Capture the cell that displays the provided text and extract its [X, Y] central coordinate. 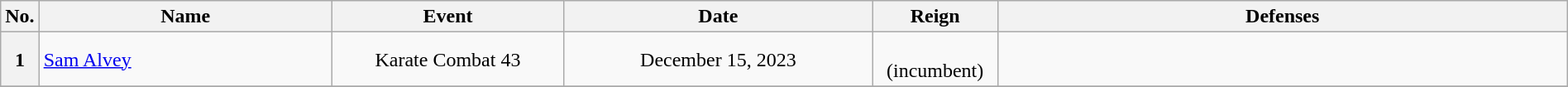
Reign [935, 17]
(incumbent) [935, 60]
December 15, 2023 [719, 60]
Event [447, 17]
1 [20, 60]
Name [185, 17]
Date [719, 17]
Defenses [1282, 17]
Karate Combat 43 [447, 60]
Sam Alvey [185, 60]
No. [20, 17]
